Pinpoint the cell where the given text exists, returning its [x, y] midpoint coordinate. 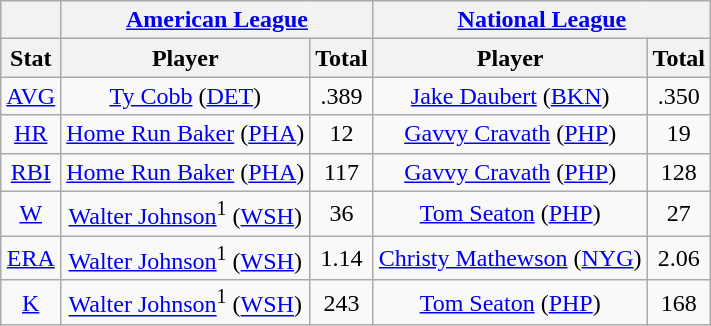
RBI [31, 172]
19 [679, 134]
HR [31, 134]
243 [342, 302]
168 [679, 302]
American League [218, 20]
K [31, 302]
.350 [679, 96]
Stat [31, 58]
27 [679, 214]
National League [542, 20]
Christy Mathewson (NYG) [510, 258]
117 [342, 172]
W [31, 214]
1.14 [342, 258]
12 [342, 134]
.389 [342, 96]
Ty Cobb (DET) [186, 96]
ERA [31, 258]
AVG [31, 96]
2.06 [679, 258]
128 [679, 172]
Jake Daubert (BKN) [510, 96]
36 [342, 214]
